Output the [x, y] coordinate of the center of the cell containing the given text.  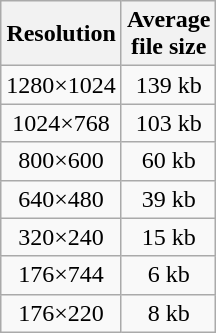
103 kb [168, 123]
640×480 [62, 199]
1280×1024 [62, 85]
176×744 [62, 275]
15 kb [168, 237]
60 kb [168, 161]
139 kb [168, 85]
176×220 [62, 313]
Resolution [62, 34]
Average file size [168, 34]
8 kb [168, 313]
320×240 [62, 237]
6 kb [168, 275]
800×600 [62, 161]
39 kb [168, 199]
1024×768 [62, 123]
